Locate the cell with the specified text and output its [x, y] center coordinate. 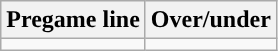
Over/under [210, 20]
Pregame line [74, 20]
